Return [x, y] of the center of cell containing provided text 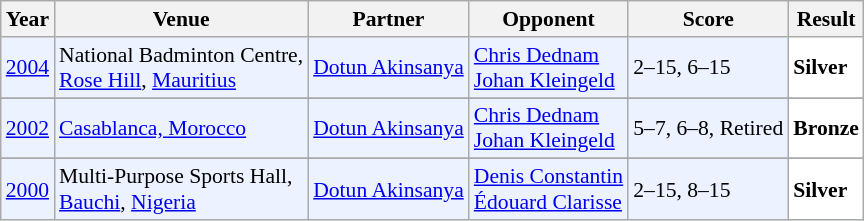
2–15, 8–15 [708, 190]
2000 [28, 190]
2–15, 6–15 [708, 68]
Bronze [826, 128]
Score [708, 19]
National Badminton Centre,Rose Hill, Mauritius [181, 68]
Result [826, 19]
2002 [28, 128]
Casablanca, Morocco [181, 128]
Year [28, 19]
Partner [388, 19]
Opponent [548, 19]
2004 [28, 68]
Multi-Purpose Sports Hall,Bauchi, Nigeria [181, 190]
Venue [181, 19]
5–7, 6–8, Retired [708, 128]
Denis Constantin Édouard Clarisse [548, 190]
